Locate the cell with the specified text and output its (X, Y) center coordinate. 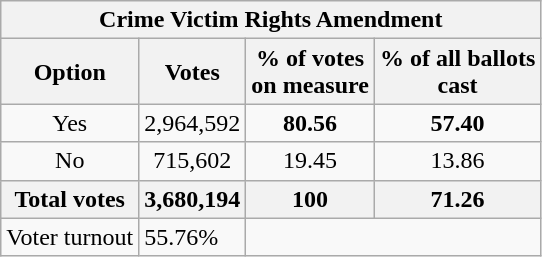
55.76% (192, 237)
80.56 (310, 123)
715,602 (192, 161)
3,680,194 (192, 199)
71.26 (457, 199)
Option (70, 72)
% of all ballotscast (457, 72)
100 (310, 199)
Yes (70, 123)
% of voteson measure (310, 72)
Votes (192, 72)
19.45 (310, 161)
No (70, 161)
13.86 (457, 161)
Total votes (70, 199)
Voter turnout (70, 237)
Crime Victim Rights Amendment (271, 20)
2,964,592 (192, 123)
57.40 (457, 123)
